Return (x, y) of the center of cell containing provided text 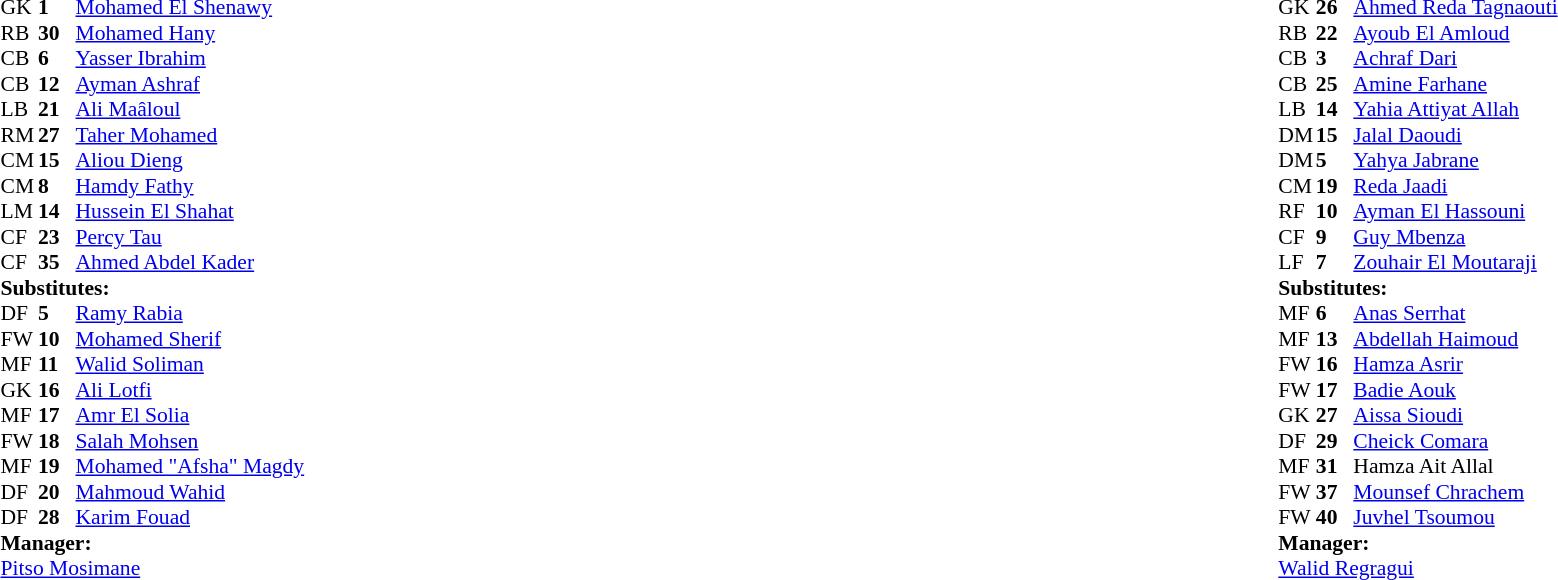
37 (1335, 492)
8 (57, 186)
Ayoub El Amloud (1455, 33)
Reda Jaadi (1455, 186)
22 (1335, 33)
Anas Serrhat (1455, 313)
25 (1335, 84)
Aissa Sioudi (1455, 415)
Mounsef Chrachem (1455, 492)
11 (57, 365)
35 (57, 263)
Yasser Ibrahim (190, 59)
30 (57, 33)
Mohamed "Afsha" Magdy (190, 467)
40 (1335, 517)
12 (57, 84)
Achraf Dari (1455, 59)
Hamza Ait Allal (1455, 467)
21 (57, 109)
7 (1335, 263)
Amr El Solia (190, 415)
Hamdy Fathy (190, 186)
LF (1297, 263)
Salah Mohsen (190, 441)
Aliou Dieng (190, 161)
3 (1335, 59)
Mohamed Sherif (190, 339)
23 (57, 237)
Mohamed Hany (190, 33)
Karim Fouad (190, 517)
28 (57, 517)
Guy Mbenza (1455, 237)
Yahia Attiyat Allah (1455, 109)
Hamza Asrir (1455, 365)
RM (19, 135)
Ahmed Abdel Kader (190, 263)
Cheick Comara (1455, 441)
Ali Maâloul (190, 109)
Ayman Ashraf (190, 84)
20 (57, 492)
Mahmoud Wahid (190, 492)
18 (57, 441)
13 (1335, 339)
29 (1335, 441)
Abdellah Haimoud (1455, 339)
Jalal Daoudi (1455, 135)
RF (1297, 211)
Ramy Rabia (190, 313)
31 (1335, 467)
9 (1335, 237)
Amine Farhane (1455, 84)
Ali Lotfi (190, 390)
Yahya Jabrane (1455, 161)
Juvhel Tsoumou (1455, 517)
Taher Mohamed (190, 135)
Percy Tau (190, 237)
Badie Aouk (1455, 390)
LM (19, 211)
Walid Soliman (190, 365)
Zouhair El Moutaraji (1455, 263)
Ayman El Hassouni (1455, 211)
Hussein El Shahat (190, 211)
